Identify which cell holds the provided text, then report its (x, y) central coordinate. 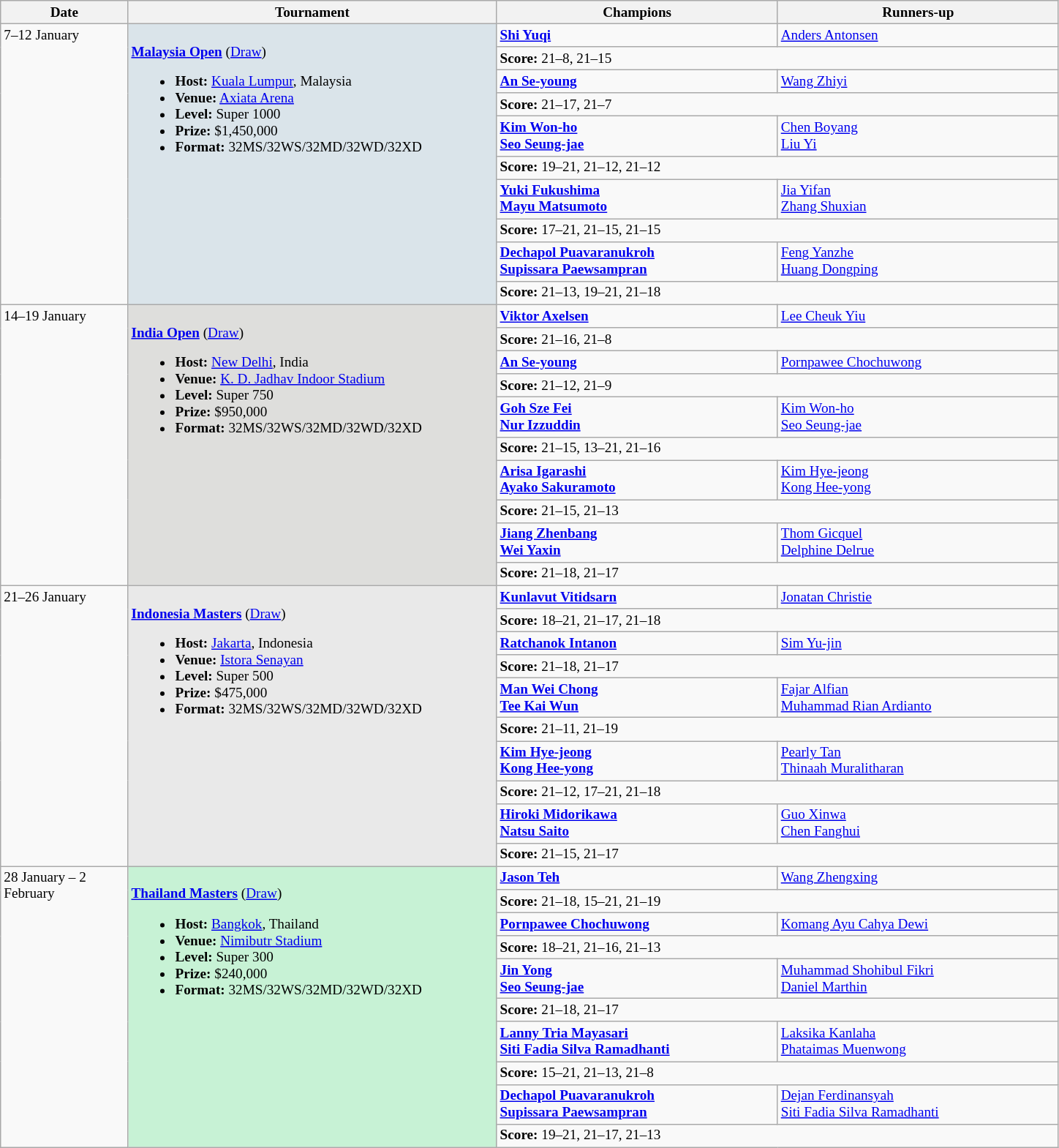
Score: 21–15, 21–17 (777, 855)
Jia Yifan Zhang Shuxian (918, 199)
Hiroki Midorikawa Natsu Saito (637, 823)
Komang Ayu Cahya Dewi (918, 924)
Indonesia Masters (Draw)Host: Jakarta, IndonesiaVenue: Istora SenayanLevel: Super 500Prize: $475,000Format: 32MS/32WS/32MD/32WD/32XD (312, 726)
21–26 January (64, 726)
Pearly Tan Thinaah Muralitharan (918, 760)
India Open (Draw)Host: New Delhi, IndiaVenue: K. D. Jadhav Indoor StadiumLevel: Super 750Prize: $950,000Format: 32MS/32WS/32MD/32WD/32XD (312, 445)
Score: 21–16, 21–8 (777, 339)
Jin Yong Seo Seung-jae (637, 978)
Score: 21–13, 19–21, 21–18 (777, 293)
Wang Zhengxing (918, 878)
Yuki Fukushima Mayu Matsumoto (637, 199)
Score: 21–17, 21–7 (777, 105)
Score: 21–18, 15–21, 21–19 (777, 901)
Kunlavut Vitidsarn (637, 597)
Champions (637, 12)
Tournament (312, 12)
Muhammad Shohibul Fikri Daniel Marthin (918, 978)
Score: 21–12, 21–9 (777, 386)
Thom Gicquel Delphine Delrue (918, 542)
Sim Yu-jin (918, 643)
Goh Sze Fei Nur Izzuddin (637, 417)
Viktor Axelsen (637, 316)
Score: 18–21, 21–17, 21–18 (777, 620)
Thailand Masters (Draw)Host: Bangkok, ThailandVenue: Nimibutr StadiumLevel: Super 300Prize: $240,000Format: 32MS/32WS/32MD/32WD/32XD (312, 1007)
Score: 21–15, 21–13 (777, 511)
Lee Cheuk Yiu (918, 316)
Jason Teh (637, 878)
Man Wei Chong Tee Kai Wun (637, 698)
Score: 21–8, 21–15 (777, 59)
Feng Yanzhe Huang Dongping (918, 261)
7–12 January (64, 164)
Ratchanok Intanon (637, 643)
Laksika Kanlaha Phataimas Muenwong (918, 1041)
Score: 21–15, 13–21, 21–16 (777, 449)
Score: 19–21, 21–17, 21–13 (777, 1136)
Date (64, 12)
Score: 19–21, 21–12, 21–12 (777, 168)
28 January – 2 February (64, 1007)
Score: 17–21, 21–15, 21–15 (777, 230)
Dejan Ferdinansyah Siti Fadia Silva Ramadhanti (918, 1104)
Jiang Zhenbang Wei Yaxin (637, 542)
Jonatan Christie (918, 597)
Lanny Tria Mayasari Siti Fadia Silva Ramadhanti (637, 1041)
Shi Yuqi (637, 35)
Anders Antonsen (918, 35)
Score: 21–11, 21–19 (777, 729)
14–19 January (64, 445)
Fajar Alfian Muhammad Rian Ardianto (918, 698)
Score: 18–21, 21–16, 21–13 (777, 948)
Score: 21–12, 17–21, 21–18 (777, 792)
Score: 15–21, 21–13, 21–8 (777, 1073)
Arisa Igarashi Ayako Sakuramoto (637, 479)
Chen Boyang Liu Yi (918, 136)
Runners-up (918, 12)
Guo Xinwa Chen Fanghui (918, 823)
Malaysia Open (Draw)Host: Kuala Lumpur, MalaysiaVenue: Axiata ArenaLevel: Super 1000Prize: $1,450,000Format: 32MS/32WS/32MD/32WD/32XD (312, 164)
Wang Zhiyi (918, 81)
